Scan for the cell matching the given text and deliver its (x, y) coordinate at center. 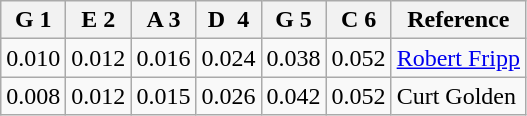
A 3 (164, 20)
0.008 (34, 96)
G 5 (294, 20)
Curt Golden (458, 96)
G 1 (34, 20)
0.024 (228, 58)
0.026 (228, 96)
0.042 (294, 96)
0.015 (164, 96)
0.010 (34, 58)
0.038 (294, 58)
0.016 (164, 58)
Reference (458, 20)
D 4 (228, 20)
Robert Fripp (458, 58)
E 2 (98, 20)
C 6 (358, 20)
